Locate the cell with the specified text and output its (x, y) center coordinate. 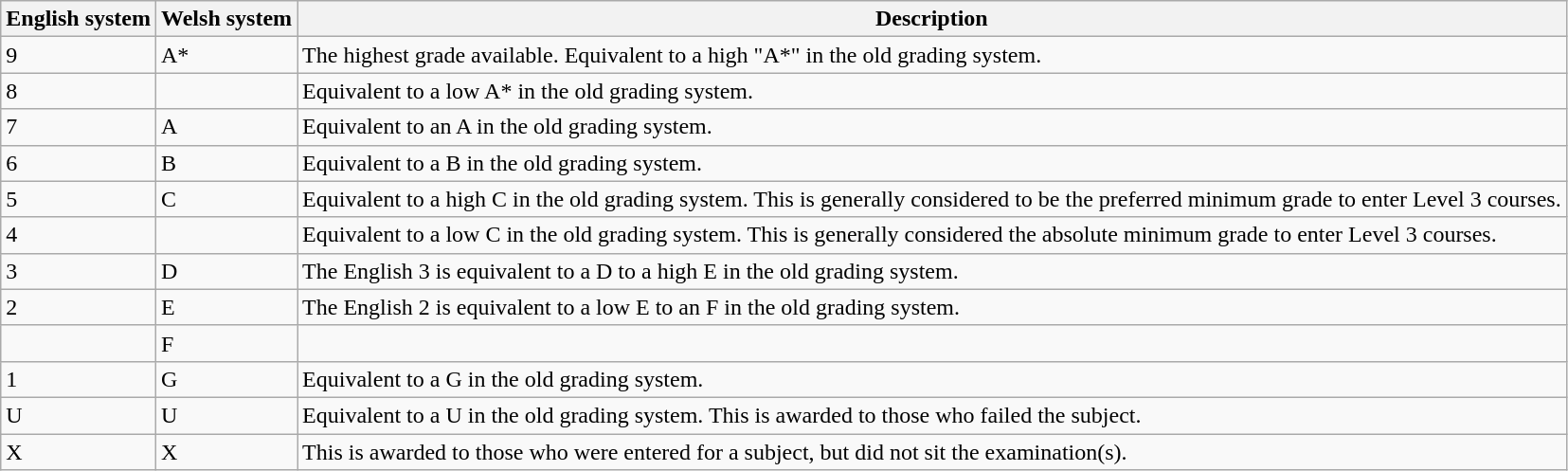
4 (79, 235)
English system (79, 19)
Welsh system (227, 19)
1 (79, 379)
A (227, 127)
3 (79, 271)
Equivalent to a low C in the old grading system. This is generally considered the absolute minimum grade to enter Level 3 courses. (932, 235)
Equivalent to a B in the old grading system. (932, 163)
Description (932, 19)
This is awarded to those who were entered for a subject, but did not sit the examination(s). (932, 452)
Equivalent to a high C in the old grading system. This is generally considered to be the preferred minimum grade to enter Level 3 courses. (932, 199)
2 (79, 307)
The English 2 is equivalent to a low E to an F in the old grading system. (932, 307)
Equivalent to a G in the old grading system. (932, 379)
B (227, 163)
9 (79, 55)
F (227, 343)
Equivalent to an A in the old grading system. (932, 127)
Equivalent to a U in the old grading system. This is awarded to those who failed the subject. (932, 415)
6 (79, 163)
A* (227, 55)
Equivalent to a low A* in the old grading system. (932, 91)
C (227, 199)
The English 3 is equivalent to a D to a high E in the old grading system. (932, 271)
5 (79, 199)
8 (79, 91)
The highest grade available. Equivalent to a high "A*" in the old grading system. (932, 55)
D (227, 271)
7 (79, 127)
G (227, 379)
E (227, 307)
